Find where the given text appears and provide that cell's center as [x, y] coordinate. 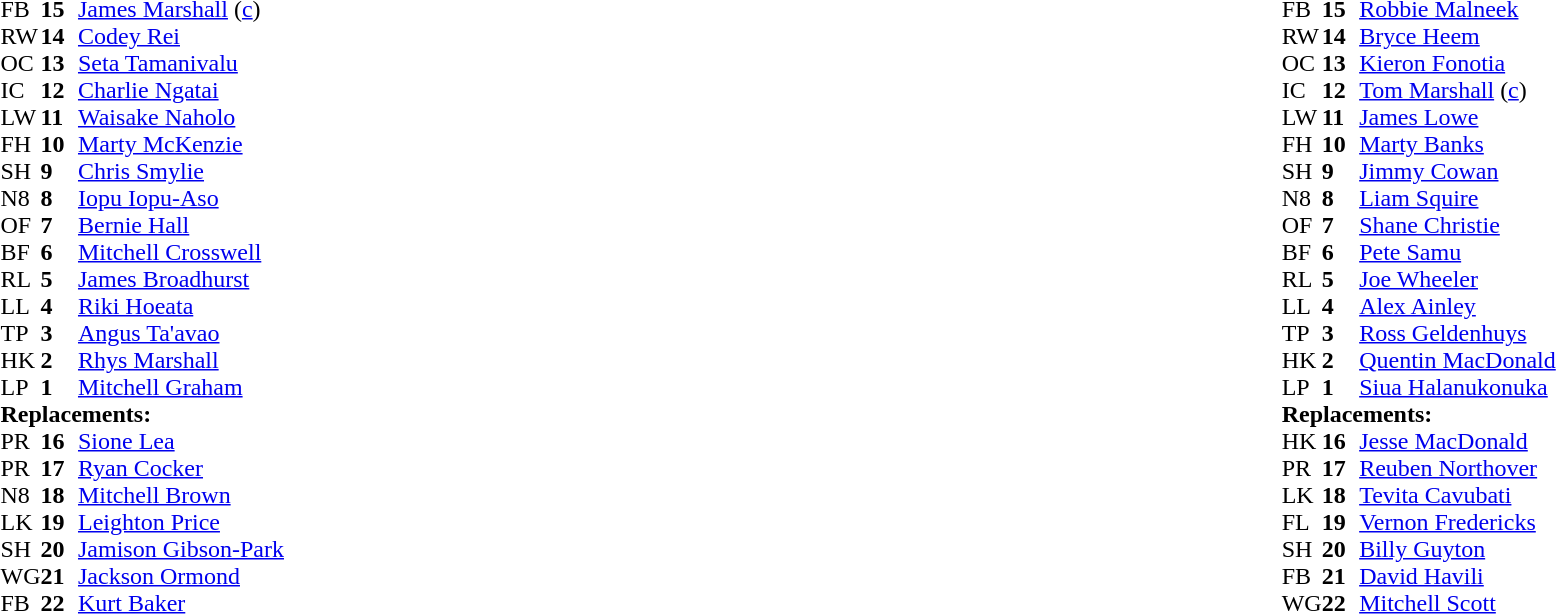
Rhys Marshall [181, 360]
FL [1302, 522]
Tom Marshall (c) [1458, 90]
WG [20, 576]
Jimmy Cowan [1458, 172]
Mitchell Crosswell [181, 252]
Seta Tamanivalu [181, 64]
Jesse MacDonald [1458, 442]
Bernie Hall [181, 226]
FB [1302, 576]
Alex Ainley [1458, 306]
Sione Lea [181, 442]
Jamison Gibson-Park [181, 550]
Marty McKenzie [181, 144]
Pete Samu [1458, 252]
Marty Banks [1458, 144]
Reuben Northover [1458, 468]
Mitchell Graham [181, 388]
Angus Ta'avao [181, 334]
Kieron Fonotia [1458, 64]
Joe Wheeler [1458, 280]
Ross Geldenhuys [1458, 334]
Chris Smylie [181, 172]
Waisake Naholo [181, 118]
David Havili [1458, 576]
James Broadhurst [181, 280]
Jackson Ormond [181, 576]
Billy Guyton [1458, 550]
Shane Christie [1458, 226]
Iopu Iopu-Aso [181, 198]
Tevita Cavubati [1458, 496]
Ryan Cocker [181, 468]
Leighton Price [181, 522]
Codey Rei [181, 36]
Quentin MacDonald [1458, 360]
Siua Halanukonuka [1458, 388]
Vernon Fredericks [1458, 522]
Charlie Ngatai [181, 90]
Bryce Heem [1458, 36]
Riki Hoeata [181, 306]
Liam Squire [1458, 198]
Mitchell Brown [181, 496]
James Lowe [1458, 118]
